Find where the given text appears and provide that cell's center as (X, Y) coordinate. 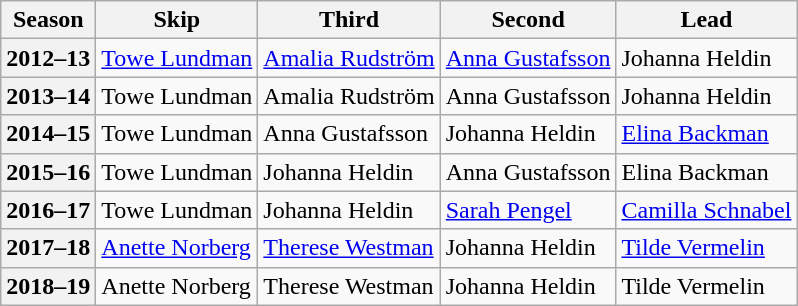
Third (349, 20)
2013–14 (48, 96)
2017–18 (48, 248)
Season (48, 20)
Second (528, 20)
Camilla Schnabel (706, 210)
2012–13 (48, 58)
2018–19 (48, 286)
2016–17 (48, 210)
2014–15 (48, 134)
Lead (706, 20)
Sarah Pengel (528, 210)
Skip (177, 20)
2015–16 (48, 172)
